Provide the (x, y) coordinate of the cell's center where the given text is located.  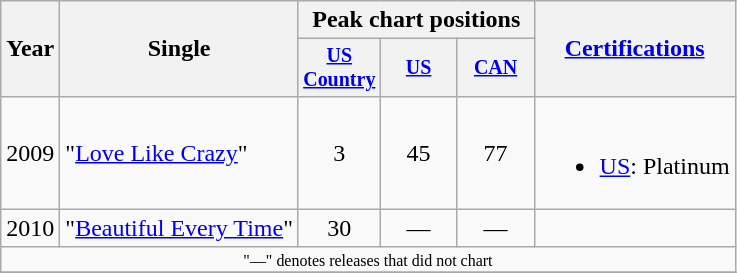
"—" denotes releases that did not chart (368, 259)
45 (418, 152)
US Country (339, 68)
US (418, 68)
3 (339, 152)
2010 (30, 228)
Peak chart positions (416, 20)
2009 (30, 152)
77 (496, 152)
Single (180, 49)
"Love Like Crazy" (180, 152)
"Beautiful Every Time" (180, 228)
US: Platinum (634, 152)
CAN (496, 68)
30 (339, 228)
Certifications (634, 49)
Year (30, 49)
